Return the [X, Y] coordinate for the center point of the cell that contains the specified text.  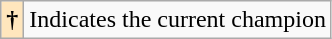
† [12, 20]
Indicates the current champion [178, 20]
